Search for the cell housing the specified text and yield its [x, y] center coordinate. 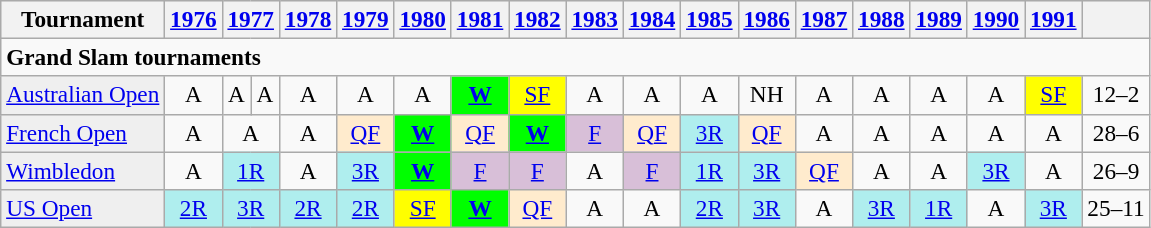
1979 [366, 19]
1990 [996, 19]
1986 [766, 19]
26–9 [1116, 170]
1978 [308, 19]
25–11 [1116, 208]
1991 [1054, 19]
1989 [938, 19]
1976 [194, 19]
Grand Slam tournaments [576, 57]
US Open [83, 208]
1984 [652, 19]
1988 [882, 19]
French Open [83, 133]
Australian Open [83, 95]
1982 [538, 19]
12–2 [1116, 95]
Wimbledon [83, 170]
1987 [824, 19]
NH [766, 95]
28–6 [1116, 133]
1985 [710, 19]
1977 [250, 19]
1981 [480, 19]
Tournament [83, 19]
1980 [422, 19]
1983 [594, 19]
